Detect which cell encompasses the target text, then output its [X, Y] center coordinate. 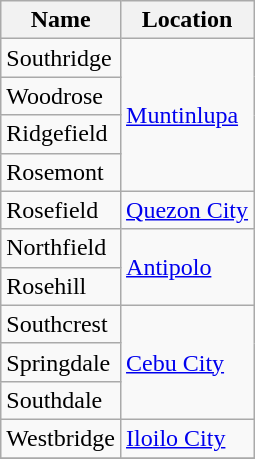
Iloilo City [188, 438]
Southdale [61, 400]
Springdale [61, 362]
Southcrest [61, 324]
Antipolo [188, 267]
Rosefield [61, 210]
Rosehill [61, 286]
Quezon City [188, 210]
Northfield [61, 248]
Cebu City [188, 362]
Rosemont [61, 172]
Ridgefield [61, 134]
Woodrose [61, 96]
Southridge [61, 58]
Westbridge [61, 438]
Name [61, 20]
Location [188, 20]
Muntinlupa [188, 115]
